From the cell containing the given text, extract its center point as [x, y] coordinate. 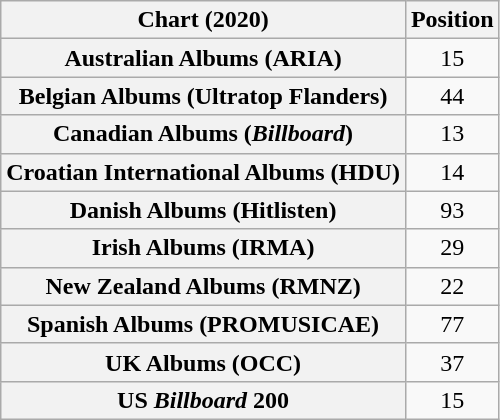
13 [452, 134]
37 [452, 362]
Chart (2020) [204, 20]
77 [452, 324]
Australian Albums (ARIA) [204, 58]
Irish Albums (IRMA) [204, 248]
Spanish Albums (PROMUSICAE) [204, 324]
93 [452, 210]
Croatian International Albums (HDU) [204, 172]
Canadian Albums (Billboard) [204, 134]
29 [452, 248]
14 [452, 172]
New Zealand Albums (RMNZ) [204, 286]
US Billboard 200 [204, 400]
44 [452, 96]
Position [452, 20]
UK Albums (OCC) [204, 362]
Belgian Albums (Ultratop Flanders) [204, 96]
22 [452, 286]
Danish Albums (Hitlisten) [204, 210]
